Search for the cell housing the specified text and yield its (X, Y) center coordinate. 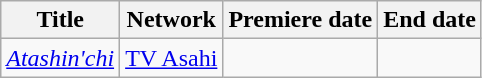
Network (172, 20)
Atashin'chi (60, 58)
Premiere date (300, 20)
End date (430, 20)
TV Asahi (172, 58)
Title (60, 20)
